Determine the (X, Y) coordinate at the center of the cell enclosing the given text.  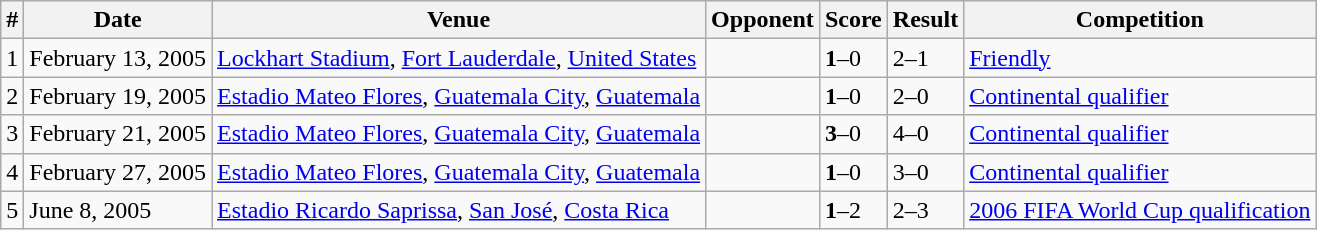
Lockhart Stadium, Fort Lauderdale, United States (459, 58)
Opponent (763, 20)
5 (12, 210)
2–0 (925, 96)
3 (12, 134)
February 27, 2005 (118, 172)
2 (12, 96)
2006 FIFA World Cup qualification (1140, 210)
February 13, 2005 (118, 58)
Result (925, 20)
Venue (459, 20)
1 (12, 58)
February 21, 2005 (118, 134)
Estadio Ricardo Saprissa, San José, Costa Rica (459, 210)
4 (12, 172)
1–2 (853, 210)
Date (118, 20)
2–1 (925, 58)
2–3 (925, 210)
Competition (1140, 20)
# (12, 20)
4–0 (925, 134)
Friendly (1140, 58)
Score (853, 20)
February 19, 2005 (118, 96)
June 8, 2005 (118, 210)
